Pinpoint the cell where the given text exists, returning its (X, Y) midpoint coordinate. 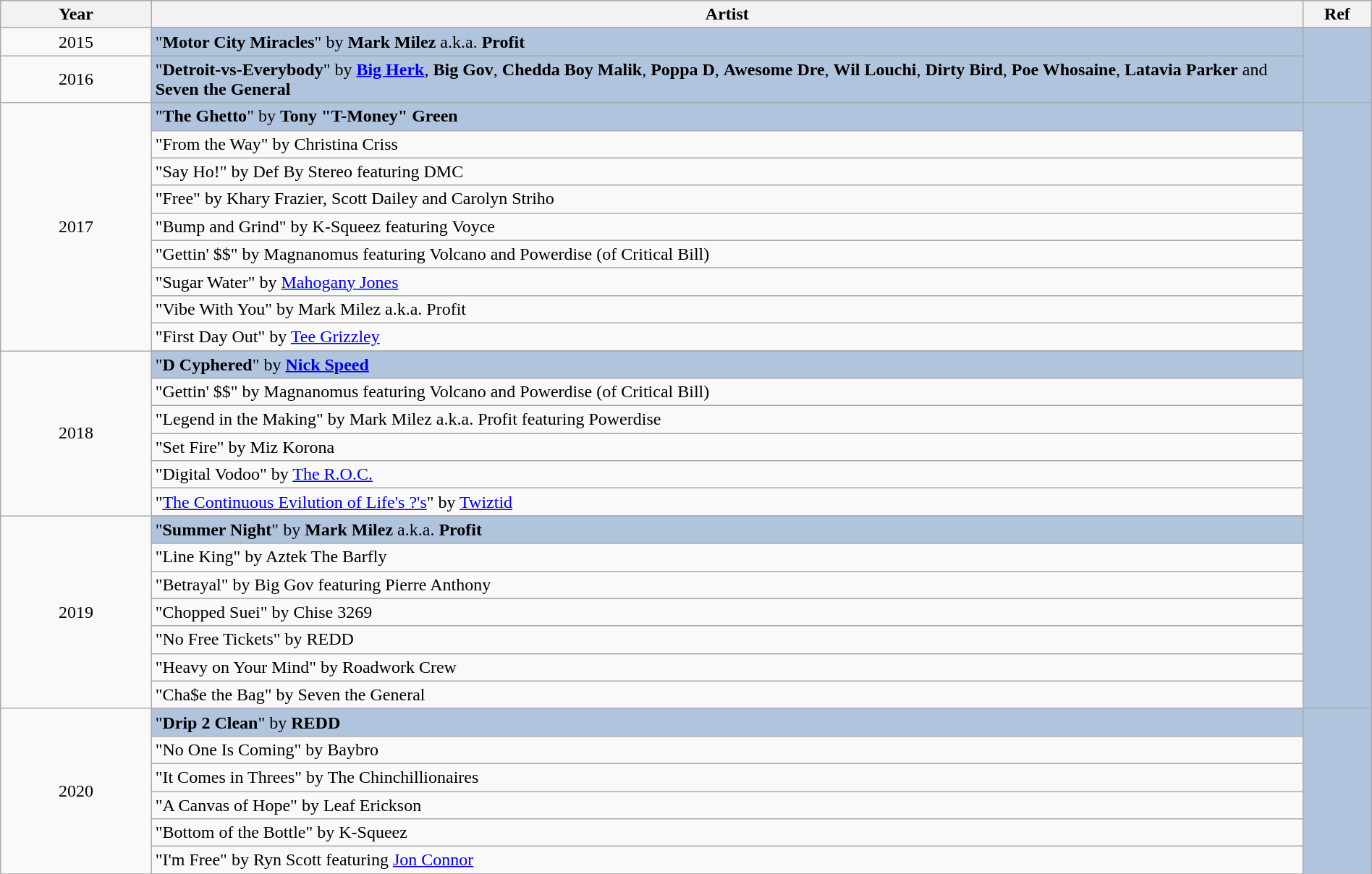
"Legend in the Making" by Mark Milez a.k.a. Profit featuring Powerdise (727, 420)
Year (76, 14)
"Digital Vodoo" by The R.O.C. (727, 475)
"No One Is Coming" by Baybro (727, 750)
"Cha$e the Bag" by Seven the General (727, 695)
"Vibe With You" by Mark Milez a.k.a. Profit (727, 309)
Artist (727, 14)
2018 (76, 433)
"Bottom of the Bottle" by K-Squeez (727, 833)
"Summer Night" by Mark Milez a.k.a. Profit (727, 530)
2016 (76, 80)
"I'm Free" by Ryn Scott featuring Jon Connor (727, 860)
2019 (76, 612)
"Chopped Suei" by Chise 3269 (727, 612)
"The Continuous Evilution of Life's ?'s" by Twiztid (727, 502)
"Set Fire" by Miz Korona (727, 447)
"No Free Tickets" by REDD (727, 640)
"First Day Out" by Tee Grizzley (727, 336)
"Say Ho!" by Def By Stereo featuring DMC (727, 171)
"Betrayal" by Big Gov featuring Pierre Anthony (727, 585)
"Drip 2 Clean" by REDD (727, 722)
"It Comes in Threes" by The Chinchillionaires (727, 777)
2020 (76, 791)
"Heavy on Your Mind" by Roadwork Crew (727, 667)
"The Ghetto" by Tony "T-Money" Green (727, 116)
"Free" by Khary Frazier, Scott Dailey and Carolyn Striho (727, 199)
"A Canvas of Hope" by Leaf Erickson (727, 805)
"Bump and Grind" by K-Squeez featuring Voyce (727, 226)
2015 (76, 42)
Ref (1337, 14)
"Motor City Miracles" by Mark Milez a.k.a. Profit (727, 42)
"From the Way" by Christina Criss (727, 144)
"Line King" by Aztek The Barfly (727, 557)
2017 (76, 227)
"Sugar Water" by Mahogany Jones (727, 281)
"D Cyphered" by Nick Speed (727, 364)
